From the cell containing the given text, extract its center point as [x, y] coordinate. 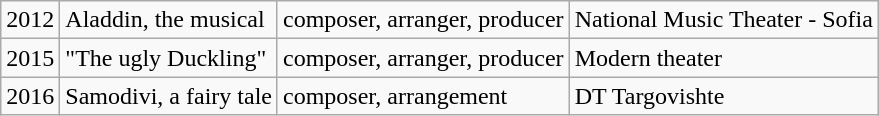
DT Targovishte [724, 96]
"The ugly Duckling" [169, 58]
National Music Theater - Sofia [724, 20]
composer, arrangement [423, 96]
Modern theater [724, 58]
2012 [30, 20]
Aladdin, the musical [169, 20]
2016 [30, 96]
Samodivi, a fairy tale [169, 96]
2015 [30, 58]
